Output the (x, y) coordinate of the center of the cell containing the given text.  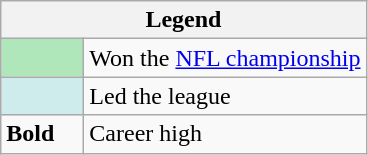
Won the NFL championship (225, 58)
Legend (184, 20)
Led the league (225, 96)
Bold (42, 134)
Career high (225, 134)
